Search for the cell housing the specified text and yield its [x, y] center coordinate. 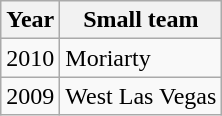
West Las Vegas [141, 96]
2009 [30, 96]
2010 [30, 58]
Small team [141, 20]
Year [30, 20]
Moriarty [141, 58]
